Capture the cell that displays the provided text and extract its (x, y) central coordinate. 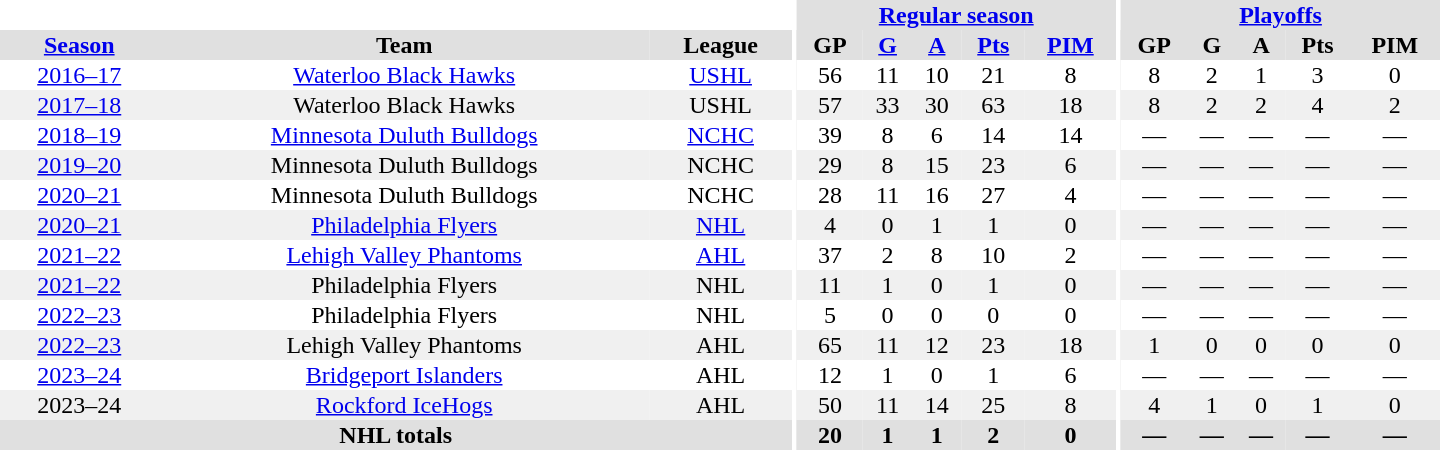
21 (993, 75)
2016–17 (80, 75)
27 (993, 195)
15 (936, 165)
Bridgeport Islanders (404, 375)
Team (404, 45)
3 (1318, 75)
33 (888, 105)
63 (993, 105)
2017–18 (80, 105)
5 (830, 315)
16 (936, 195)
Rockford IceHogs (404, 405)
28 (830, 195)
39 (830, 135)
30 (936, 105)
Season (80, 45)
League (721, 45)
2019–20 (80, 165)
57 (830, 105)
50 (830, 405)
Playoffs (1280, 15)
2018–19 (80, 135)
25 (993, 405)
29 (830, 165)
20 (830, 435)
56 (830, 75)
65 (830, 345)
37 (830, 255)
NHL totals (396, 435)
Regular season (956, 15)
